Extract the [x, y] coordinate from the center of the cell holding the provided text.  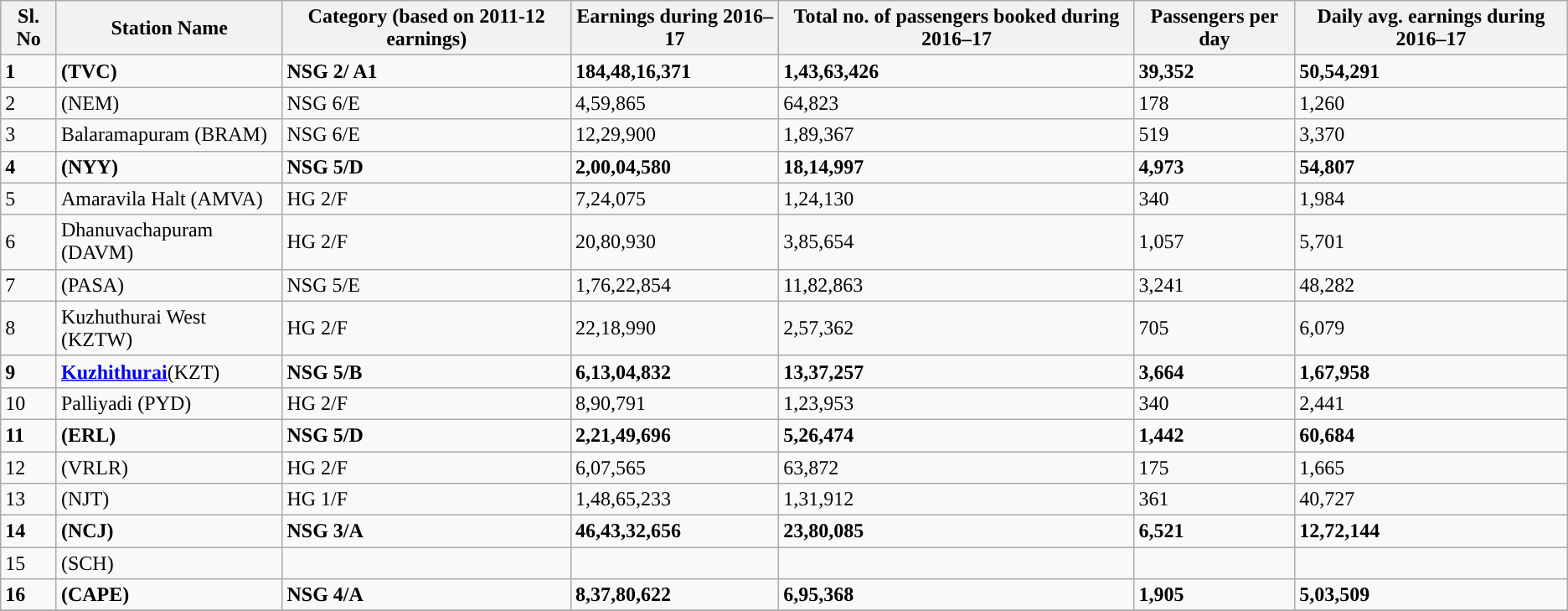
(NEM) [169, 103]
5,701 [1431, 241]
(NCJ) [169, 531]
184,48,16,371 [675, 71]
(TVC) [169, 71]
39,352 [1215, 71]
HG 1/F [427, 500]
15 [28, 563]
1,442 [1215, 435]
1,43,63,426 [957, 71]
5 [28, 199]
Passengers per day [1215, 28]
3,664 [1215, 371]
22,18,990 [675, 329]
3,370 [1431, 135]
8,37,80,622 [675, 595]
NSG 5/B [427, 371]
6 [28, 241]
7 [28, 285]
NSG 4/A [427, 595]
48,282 [1431, 285]
2,57,362 [957, 329]
Dhanuvachapuram (DAVM) [169, 241]
NSG 5/E [427, 285]
(PASA) [169, 285]
(SCH) [169, 563]
705 [1215, 329]
6,13,04,832 [675, 371]
5,26,474 [957, 435]
Amaravila Halt (AMVA) [169, 199]
13 [28, 500]
18,14,997 [957, 167]
1 [28, 71]
NSG 2/ A1 [427, 71]
1,31,912 [957, 500]
2,441 [1431, 403]
(NYY) [169, 167]
361 [1215, 500]
(VRLR) [169, 467]
46,43,32,656 [675, 531]
519 [1215, 135]
60,684 [1431, 435]
9 [28, 371]
54,807 [1431, 167]
Category (based on 2011-12 earnings) [427, 28]
4 [28, 167]
8 [28, 329]
1,665 [1431, 467]
Palliyadi (PYD) [169, 403]
4,973 [1215, 167]
12,29,900 [675, 135]
14 [28, 531]
Sl. No [28, 28]
2,00,04,580 [675, 167]
12,72,144 [1431, 531]
Station Name [169, 28]
7,24,075 [675, 199]
10 [28, 403]
178 [1215, 103]
Daily avg. earnings during 2016–17 [1431, 28]
6,07,565 [675, 467]
1,984 [1431, 199]
13,37,257 [957, 371]
1,67,958 [1431, 371]
175 [1215, 467]
Total no. of passengers booked during 2016–17 [957, 28]
1,905 [1215, 595]
11 [28, 435]
Kuzhithurai(KZT) [169, 371]
3 [28, 135]
2,21,49,696 [675, 435]
23,80,085 [957, 531]
1,89,367 [957, 135]
3,241 [1215, 285]
(NJT) [169, 500]
6,95,368 [957, 595]
4,59,865 [675, 103]
64,823 [957, 103]
20,80,930 [675, 241]
5,03,509 [1431, 595]
Balaramapuram (BRAM) [169, 135]
12 [28, 467]
16 [28, 595]
11,82,863 [957, 285]
1,48,65,233 [675, 500]
(ERL) [169, 435]
3,85,654 [957, 241]
1,76,22,854 [675, 285]
8,90,791 [675, 403]
63,872 [957, 467]
1,260 [1431, 103]
NSG 3/A [427, 531]
(CAPE) [169, 595]
1,057 [1215, 241]
Earnings during 2016–17 [675, 28]
50,54,291 [1431, 71]
40,727 [1431, 500]
2 [28, 103]
1,24,130 [957, 199]
Kuzhuthurai West (KZTW) [169, 329]
1,23,953 [957, 403]
6,079 [1431, 329]
6,521 [1215, 531]
